Provide the [x, y] coordinate of the cell's center where the given text is located.  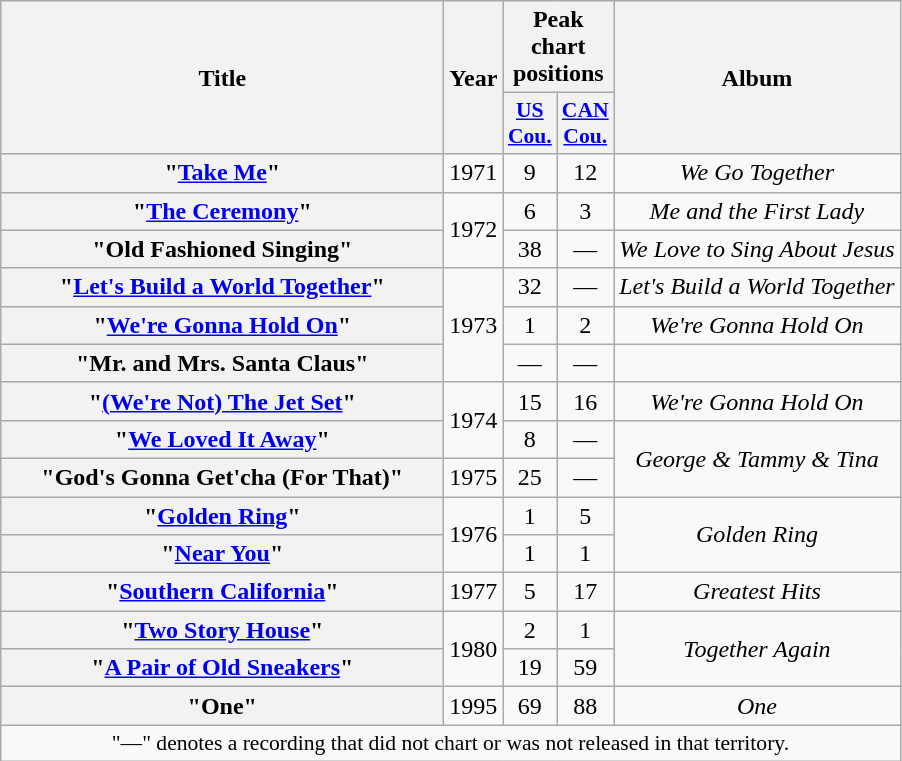
17 [586, 592]
"Let's Build a World Together" [222, 287]
1971 [474, 173]
15 [530, 401]
"God's Gonna Get'cha (For That)" [222, 477]
We Go Together [757, 173]
"We're Gonna Hold On" [222, 325]
69 [530, 706]
1975 [474, 477]
8 [530, 439]
Greatest Hits [757, 592]
"Two Story House" [222, 630]
1973 [474, 325]
"Take Me" [222, 173]
Together Again [757, 649]
"We Loved It Away" [222, 439]
Golden Ring [757, 534]
1980 [474, 649]
19 [530, 668]
1972 [474, 230]
"The Ceremony" [222, 211]
Me and the First Lady [757, 211]
"(We're Not) The Jet Set" [222, 401]
6 [530, 211]
9 [530, 173]
We Love to Sing About Jesus [757, 249]
1976 [474, 534]
1977 [474, 592]
"One" [222, 706]
USCou. [530, 124]
32 [530, 287]
Peak chartpositions [558, 47]
"A Pair of Old Sneakers" [222, 668]
12 [586, 173]
George & Tammy & Tina [757, 458]
25 [530, 477]
"Mr. and Mrs. Santa Claus" [222, 363]
1995 [474, 706]
Let's Build a World Together [757, 287]
One [757, 706]
59 [586, 668]
88 [586, 706]
3 [586, 211]
38 [530, 249]
"—" denotes a recording that did not chart or was not released in that territory. [450, 743]
16 [586, 401]
1974 [474, 420]
"Southern California" [222, 592]
CANCou. [586, 124]
"Near You" [222, 554]
"Golden Ring" [222, 515]
"Old Fashioned Singing" [222, 249]
Album [757, 78]
Year [474, 78]
Title [222, 78]
